From the cell containing the given text, extract its center point as (X, Y) coordinate. 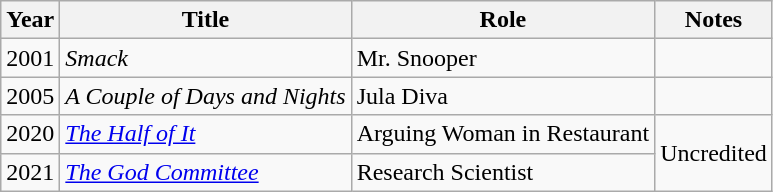
2020 (30, 134)
Research Scientist (503, 172)
Year (30, 20)
Uncredited (714, 153)
2021 (30, 172)
Notes (714, 20)
A Couple of Days and Nights (206, 96)
Arguing Woman in Restaurant (503, 134)
Title (206, 20)
Mr. Snooper (503, 58)
2001 (30, 58)
The Half of It (206, 134)
Smack (206, 58)
Role (503, 20)
Jula Diva (503, 96)
The God Committee (206, 172)
2005 (30, 96)
